Locate the cell with the specified text and output its [x, y] center coordinate. 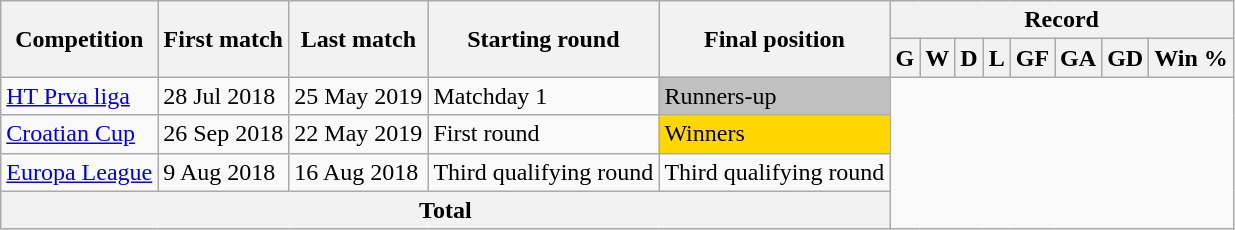
16 Aug 2018 [358, 172]
D [969, 58]
25 May 2019 [358, 96]
Matchday 1 [544, 96]
Croatian Cup [80, 134]
Last match [358, 39]
L [996, 58]
Total [446, 210]
GA [1078, 58]
28 Jul 2018 [224, 96]
Competition [80, 39]
Runners-up [774, 96]
Europa League [80, 172]
26 Sep 2018 [224, 134]
9 Aug 2018 [224, 172]
Win % [1192, 58]
First round [544, 134]
First match [224, 39]
Winners [774, 134]
Record [1062, 20]
GD [1126, 58]
Starting round [544, 39]
22 May 2019 [358, 134]
Final position [774, 39]
GF [1032, 58]
HT Prva liga [80, 96]
W [938, 58]
G [905, 58]
